Capture the cell that displays the provided text and extract its (X, Y) central coordinate. 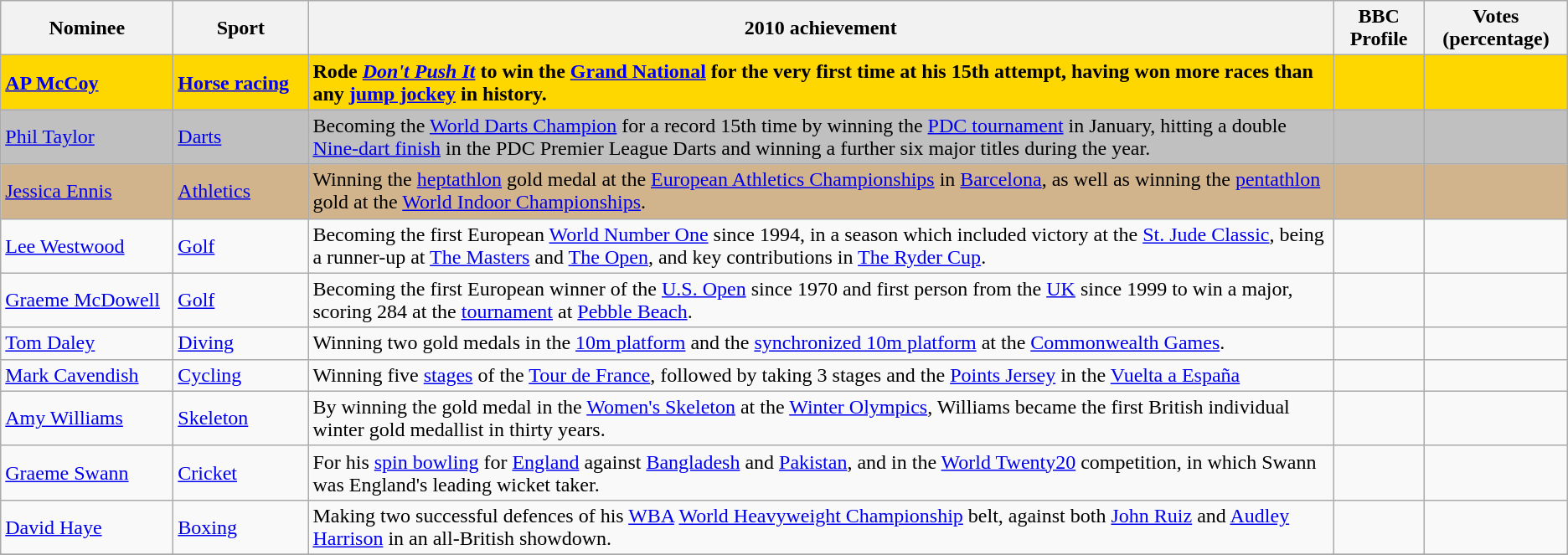
Lee Westwood (87, 246)
Cricket (241, 472)
2010 achievement (821, 28)
Tom Daley (87, 343)
Horse racing (241, 82)
Making two successful defences of his WBA World Heavyweight Championship belt, against both John Ruiz and Audley Harrison in an all-British showdown. (821, 527)
Darts (241, 137)
Boxing (241, 527)
Sport (241, 28)
BBC Profile (1379, 28)
Winning two gold medals in the 10m platform and the synchronized 10m platform at the Commonwealth Games. (821, 343)
Votes (percentage) (1496, 28)
Winning five stages of the Tour de France, followed by taking 3 stages and the Points Jersey in the Vuelta a España (821, 375)
Athletics (241, 191)
Graeme Swann (87, 472)
Nominee (87, 28)
Amy Williams (87, 419)
Mark Cavendish (87, 375)
Jessica Ennis (87, 191)
Skeleton (241, 419)
Graeme McDowell (87, 300)
Diving (241, 343)
Rode Don't Push It to win the Grand National for the very first time at his 15th attempt, having won more races than any jump jockey in history. (821, 82)
AP McCoy (87, 82)
Cycling (241, 375)
Phil Taylor (87, 137)
David Haye (87, 527)
